Return the (x, y) coordinate for the center point of the cell that contains the specified text.  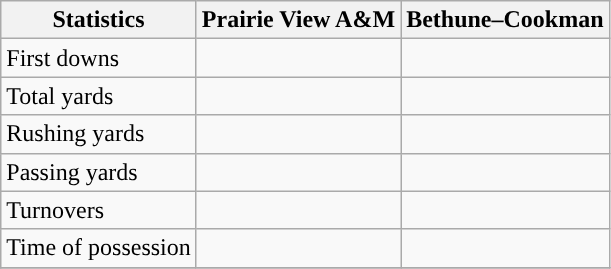
Time of possession (99, 248)
Turnovers (99, 210)
Statistics (99, 20)
Prairie View A&M (298, 20)
Rushing yards (99, 134)
Passing yards (99, 172)
First downs (99, 58)
Bethune–Cookman (505, 20)
Total yards (99, 96)
